For the text-containing cell, return its midpoint in [X, Y] coordinate format. 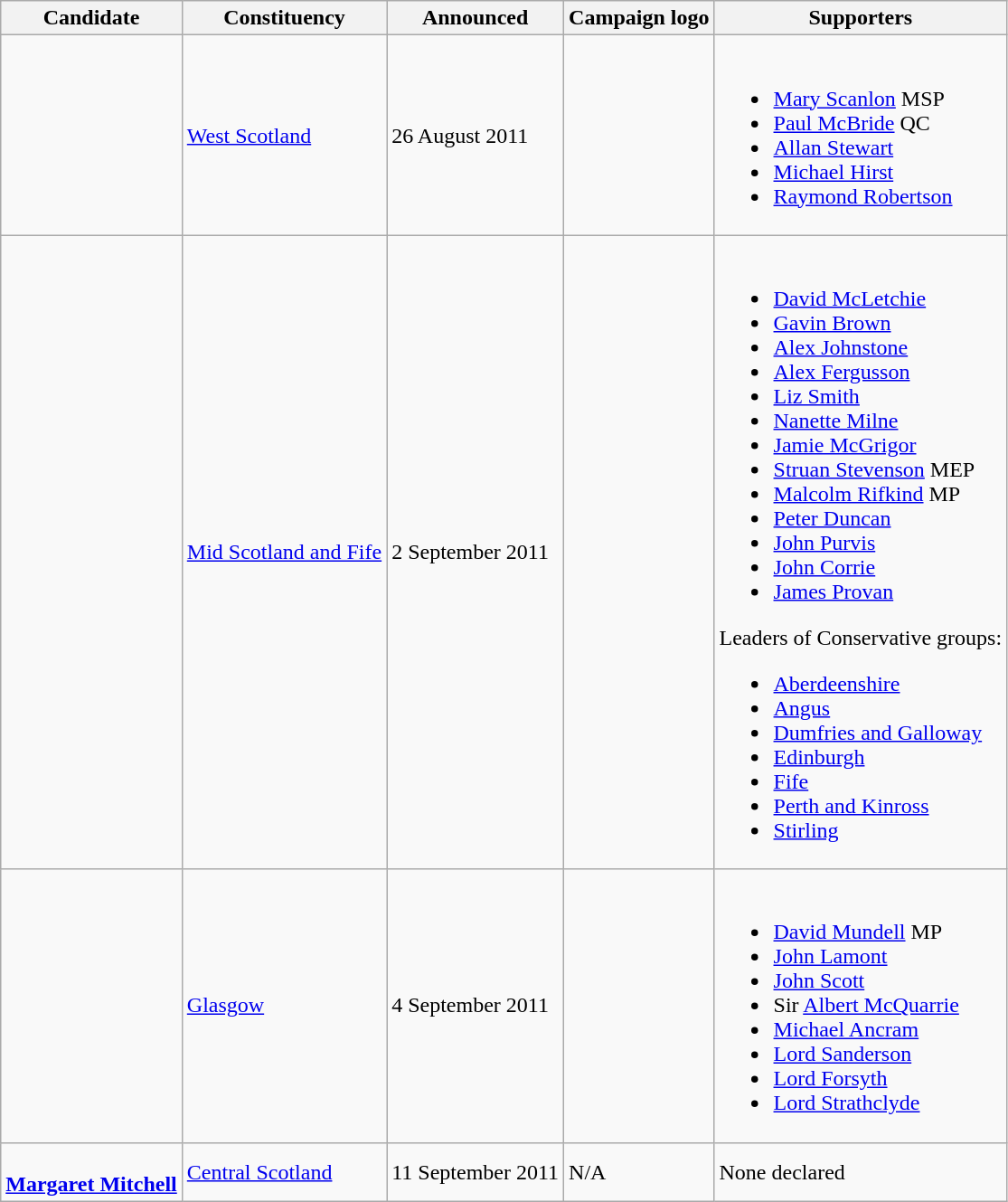
Announced [476, 18]
Margaret Mitchell [92, 1172]
2 September 2011 [476, 552]
4 September 2011 [476, 1006]
Mary Scanlon MSPPaul McBride QCAllan StewartMichael HirstRaymond Robertson [861, 136]
Supporters [861, 18]
N/A [639, 1172]
Glasgow [284, 1006]
David Mundell MPJohn LamontJohn ScottSir Albert McQuarrieMichael AncramLord SandersonLord ForsythLord Strathclyde [861, 1006]
None declared [861, 1172]
West Scotland [284, 136]
Constituency [284, 18]
Mid Scotland and Fife [284, 552]
11 September 2011 [476, 1172]
Central Scotland [284, 1172]
26 August 2011 [476, 136]
Campaign logo [639, 18]
Candidate [92, 18]
